Return (x, y) of the center of cell containing provided text 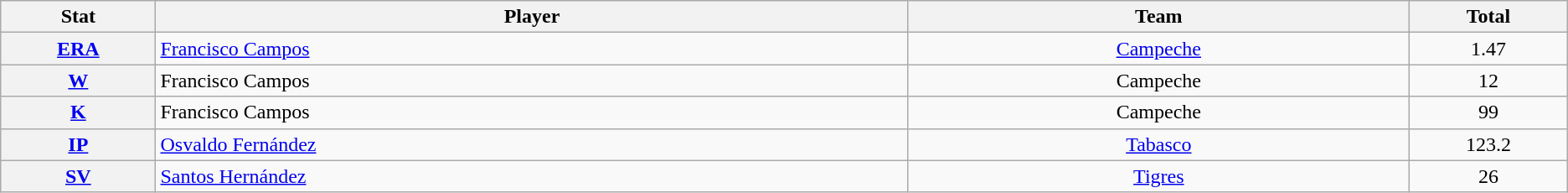
26 (1489, 176)
IP (79, 144)
Tabasco (1159, 144)
1.47 (1489, 49)
12 (1489, 81)
Stat (79, 17)
ERA (79, 49)
SV (79, 176)
99 (1489, 112)
123.2 (1489, 144)
Santos Hernández (532, 176)
Total (1489, 17)
K (79, 112)
Tigres (1159, 176)
W (79, 81)
Team (1159, 17)
Osvaldo Fernández (532, 144)
Player (532, 17)
